Capture the cell that displays the provided text and extract its [x, y] central coordinate. 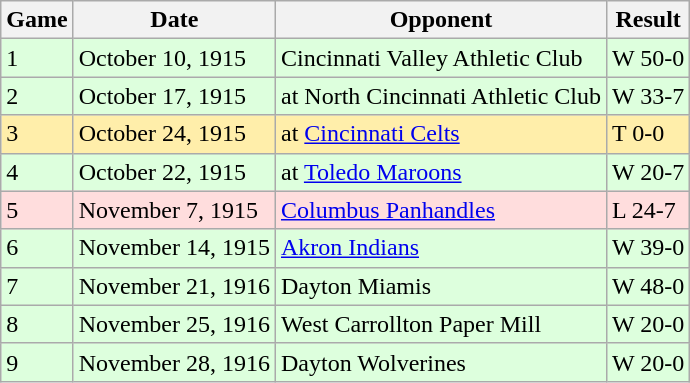
Cincinnati Valley Athletic Club [440, 58]
November 21, 1916 [174, 286]
Akron Indians [440, 248]
November 25, 1916 [174, 324]
November 7, 1915 [174, 210]
1 [37, 58]
November 14, 1915 [174, 248]
at Cincinnati Celts [440, 134]
Dayton Miamis [440, 286]
West Carrollton Paper Mill [440, 324]
October 24, 1915 [174, 134]
at Toledo Maroons [440, 172]
3 [37, 134]
Result [648, 20]
Game [37, 20]
Columbus Panhandles [440, 210]
6 [37, 248]
W 48-0 [648, 286]
4 [37, 172]
9 [37, 362]
Date [174, 20]
L 24-7 [648, 210]
Opponent [440, 20]
T 0-0 [648, 134]
October 22, 1915 [174, 172]
2 [37, 96]
Dayton Wolverines [440, 362]
W 39-0 [648, 248]
8 [37, 324]
W 20-7 [648, 172]
W 33-7 [648, 96]
W 50-0 [648, 58]
7 [37, 286]
November 28, 1916 [174, 362]
October 10, 1915 [174, 58]
at North Cincinnati Athletic Club [440, 96]
5 [37, 210]
October 17, 1915 [174, 96]
